Pinpoint the cell where the given text exists, returning its [x, y] midpoint coordinate. 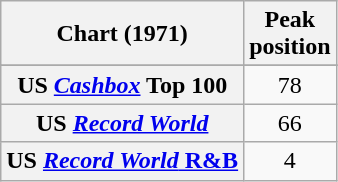
Chart (1971) [122, 34]
4 [290, 161]
US Cashbox Top 100 [122, 85]
Peakposition [290, 34]
78 [290, 85]
US Record World [122, 123]
US Record World R&B [122, 161]
66 [290, 123]
